Output the [x, y] coordinate of the center of the cell containing the given text.  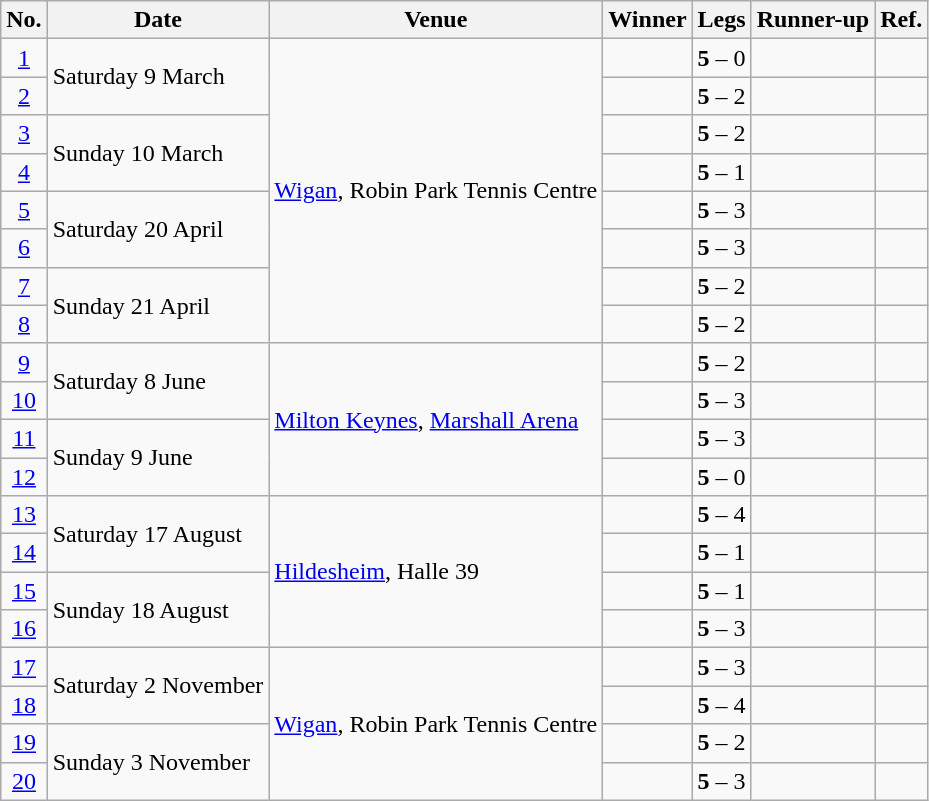
Sunday 9 June [158, 457]
18 [24, 705]
16 [24, 629]
Saturday 17 August [158, 534]
Date [158, 20]
15 [24, 591]
20 [24, 781]
Winner [648, 20]
Ref. [902, 20]
19 [24, 743]
1 [24, 58]
13 [24, 515]
7 [24, 286]
Legs [722, 20]
11 [24, 438]
Sunday 18 August [158, 610]
2 [24, 96]
Saturday 20 April [158, 229]
Saturday 9 March [158, 77]
Sunday 3 November [158, 762]
Saturday 8 June [158, 381]
Runner-up [813, 20]
12 [24, 477]
6 [24, 248]
Venue [436, 20]
Milton Keynes, Marshall Arena [436, 419]
4 [24, 172]
No. [24, 20]
9 [24, 362]
3 [24, 134]
17 [24, 667]
8 [24, 324]
Sunday 21 April [158, 305]
Saturday 2 November [158, 686]
10 [24, 400]
5 [24, 210]
Sunday 10 March [158, 153]
Hildesheim, Halle 39 [436, 572]
14 [24, 553]
